Identify which cell holds the provided text, then report its [X, Y] central coordinate. 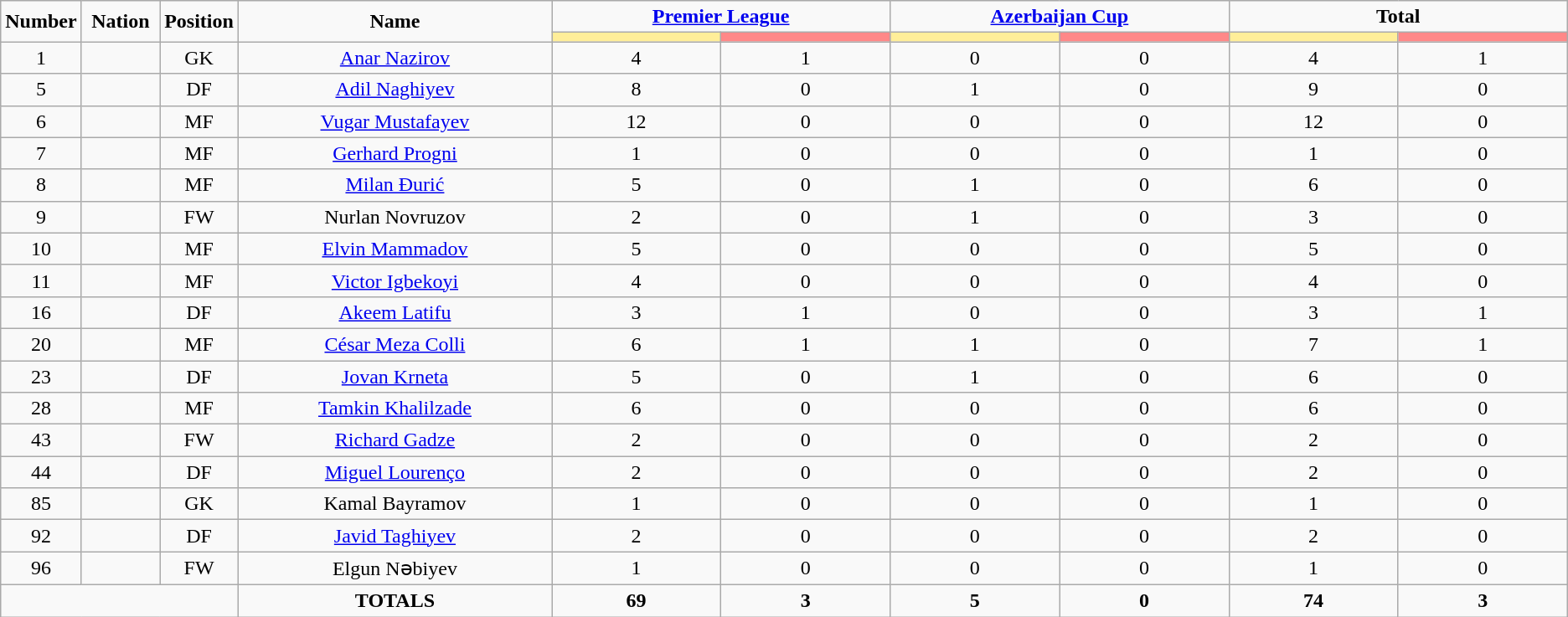
Jovan Krneta [395, 376]
20 [41, 344]
Total [1398, 17]
Nurlan Novruzov [395, 217]
TOTALS [395, 600]
Kamal Bayramov [395, 504]
César Meza Colli [395, 344]
Tamkin Khalilzade [395, 409]
Name [395, 22]
96 [41, 568]
Milan Đurić [395, 185]
11 [41, 280]
69 [636, 600]
74 [1313, 600]
Anar Nazirov [395, 58]
Nation [121, 22]
Premier League [720, 17]
Victor Igbekoyi [395, 280]
85 [41, 504]
92 [41, 536]
Number [41, 22]
44 [41, 472]
Position [199, 22]
Akeem Latifu [395, 312]
16 [41, 312]
Javid Taghiyev [395, 536]
Elgun Nəbiyev [395, 568]
Azerbaijan Cup [1060, 17]
10 [41, 249]
Gerhard Progni [395, 153]
Adil Naghiyev [395, 90]
Elvin Mammadov [395, 249]
Miguel Lourenço [395, 472]
Vugar Mustafayev [395, 121]
Richard Gadze [395, 440]
43 [41, 440]
23 [41, 376]
28 [41, 409]
